Search for the cell housing the specified text and yield its (X, Y) center coordinate. 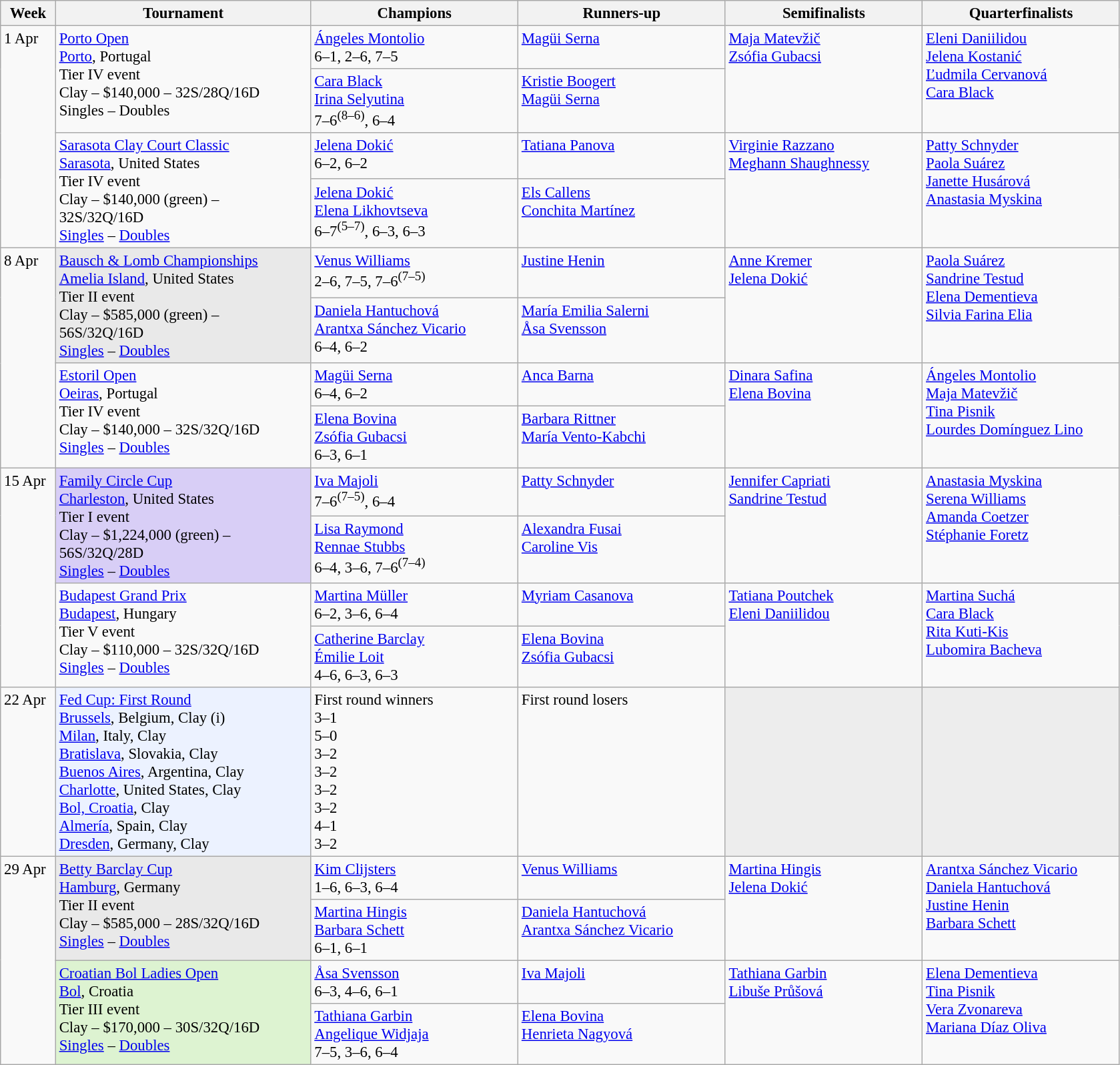
Martina Hingis Barbara Schett6–1, 6–1 (415, 930)
Patty Schnyder (622, 492)
Paola Suárez Sandrine Testud Elena Dementieva Silvia Farina Elia (1021, 306)
22 Apr (28, 771)
Family Circle Cup Charleston, United States Tier I event Clay – $1,224,000 (green) – 56S/32Q/28DSingles – Doubles (183, 526)
Patty Schnyder Paola Suárez Janette Husárová Anastasia Myskina (1021, 191)
Magüi Serna (622, 48)
Porto Open Porto, Portugal Tier IV event Clay – $140,000 – 32S/28Q/16DSingles – Doubles (183, 80)
Estoril Open Oeiras, Portugal Tier IV event Clay – $140,000 – 32S/32Q/16DSingles – Doubles (183, 415)
Lisa Raymond Rennae Stubbs6–4, 3–6, 7–6(7–4) (415, 549)
First round winners 3–1 5–0 3–2 3–2 3–2 3–2 4–1 3–2 (415, 771)
Jelena Dokić Elena Likhovtseva6–7(5–7), 6–3, 6–3 (415, 214)
Venus Williams (622, 878)
Anastasia Myskina Serena Williams Amanda Coetzer Stéphanie Foretz (1021, 526)
Magüi Serna 6–4, 6–2 (415, 384)
Elena Bovina Zsófia Gubacsi (622, 657)
Jelena Dokić 6–2, 6–2 (415, 156)
Kristie Boogert Magüi Serna (622, 101)
Jennifer Capriati Sandrine Testud (824, 526)
Betty Barclay Cup Hamburg, Germany Tier II event Clay – $585,000 – 28S/32Q/16DSingles – Doubles (183, 908)
Tathiana Garbin Angelique Widjaja7–5, 3–6, 6–4 (415, 1034)
29 Apr (28, 960)
Åsa Svensson 6–3, 4–6, 6–1 (415, 982)
Kim Clijsters 1–6, 6–3, 6–4 (415, 878)
Croatian Bol Ladies Open Bol, Croatia Tier III event Clay – $170,000 – 30S/32Q/16DSingles – Doubles (183, 1012)
Quarterfinalists (1021, 13)
Maja Matevžič Zsófia Gubacsi (824, 80)
Tournament (183, 13)
Dinara Safina Elena Bovina (824, 415)
Arantxa Sánchez Vicario Daniela Hantuchová Justine Henin Barbara Schett (1021, 908)
Elena Bovina Zsófia Gubacsi6–3, 6–1 (415, 437)
María Emilia Salerni Åsa Svensson (622, 330)
Barbara Rittner María Vento-Kabchi (622, 437)
Daniela Hantuchová Arantxa Sánchez Vicario6–4, 6–2 (415, 330)
Champions (415, 13)
Eleni Daniilidou Jelena Kostanić Ľudmila Cervanová Cara Black (1021, 80)
Els Callens Conchita Martínez (622, 214)
Tatiana Poutchek Eleni Daniilidou (824, 635)
Iva Majoli (622, 982)
Tatiana Panova (622, 156)
Martina Suchá Cara Black Rita Kuti-Kis Lubomira Bacheva (1021, 635)
Venus Williams 2–6, 7–5, 7–6(7–5) (415, 273)
Justine Henin (622, 273)
8 Apr (28, 358)
Bausch & Lomb Championships Amelia Island, United States Tier II event Clay – $585,000 (green) – 56S/32Q/16DSingles – Doubles (183, 306)
Iva Majoli 7–6(7–5), 6–4 (415, 492)
Alexandra Fusai Caroline Vis (622, 549)
Sarasota Clay Court Classic Sarasota, United States Tier IV event Clay – $140,000 (green) – 32S/32Q/16DSingles – Doubles (183, 191)
Anne Kremer Jelena Dokić (824, 306)
Martina Hingis Jelena Dokić (824, 908)
Ángeles Montolio 6–1, 2–6, 7–5 (415, 48)
Catherine Barclay Émilie Loit4–6, 6–3, 6–3 (415, 657)
Ángeles Montolio Maja Matevžič Tina Pisnik Lourdes Domínguez Lino (1021, 415)
Anca Barna (622, 384)
Virginie Razzano Meghann Shaughnessy (824, 191)
First round losers (622, 771)
Budapest Grand Prix Budapest, Hungary Tier V event Clay – $110,000 – 32S/32Q/16DSingles – Doubles (183, 635)
Elena Bovina Henrieta Nagyová (622, 1034)
Daniela Hantuchová Arantxa Sánchez Vicario (622, 930)
Myriam Casanova (622, 605)
Runners-up (622, 13)
Elena Dementieva Tina Pisnik Vera Zvonareva Mariana Díaz Oliva (1021, 1012)
Cara Black Irina Selyutina7–6(8–6), 6–4 (415, 101)
1 Apr (28, 137)
Semifinalists (824, 13)
Week (28, 13)
Martina Müller 6–2, 3–6, 6–4 (415, 605)
15 Apr (28, 578)
Tathiana Garbin Libuše Průšová (824, 1012)
